Extract the [x, y] coordinate from the center of the cell holding the provided text.  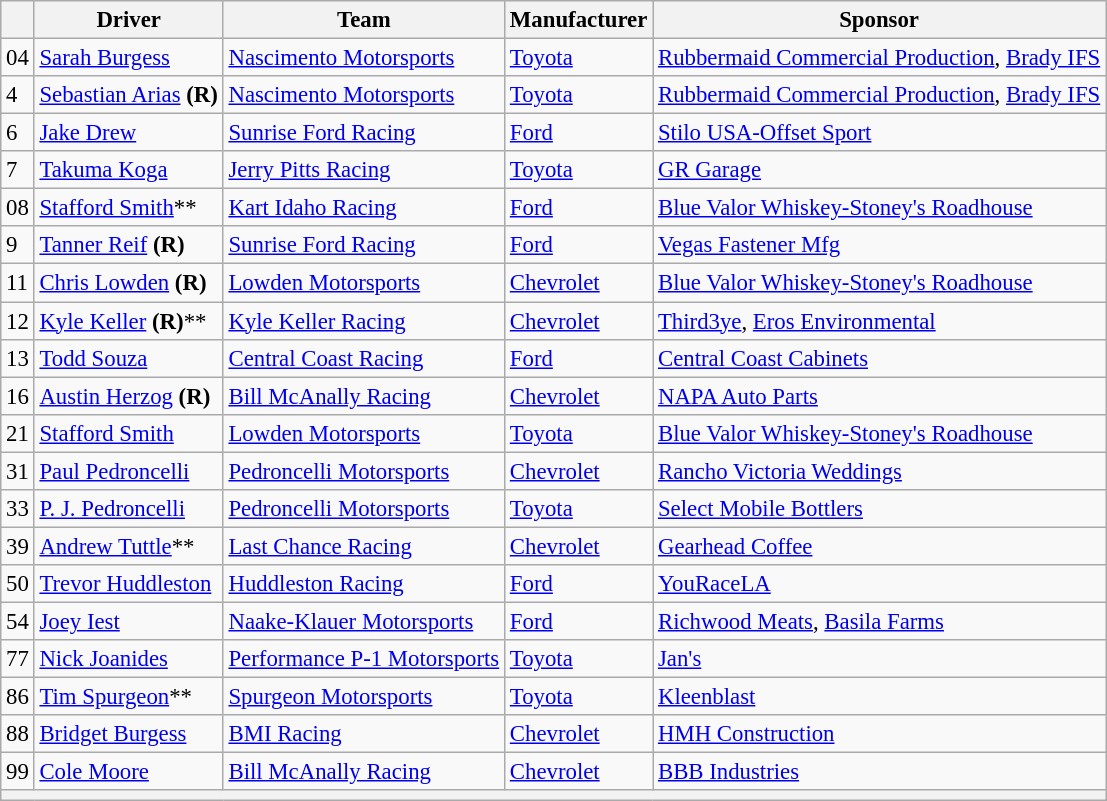
Huddleston Racing [364, 584]
P. J. Pedroncelli [128, 509]
Bridget Burgess [128, 734]
50 [18, 584]
Sebastian Arias (R) [128, 95]
Rancho Victoria Weddings [880, 471]
BMI Racing [364, 734]
31 [18, 471]
Paul Pedroncelli [128, 471]
GR Garage [880, 170]
Nick Joanides [128, 659]
Tim Spurgeon** [128, 697]
Central Coast Cabinets [880, 358]
Spurgeon Motorsports [364, 697]
Kyle Keller (R)** [128, 321]
Kyle Keller Racing [364, 321]
Last Chance Racing [364, 546]
Stafford Smith** [128, 208]
YouRaceLA [880, 584]
9 [18, 245]
Trevor Huddleston [128, 584]
08 [18, 208]
16 [18, 396]
BBB Industries [880, 772]
4 [18, 95]
Select Mobile Bottlers [880, 509]
Driver [128, 20]
99 [18, 772]
21 [18, 433]
Team [364, 20]
33 [18, 509]
Todd Souza [128, 358]
Naake-Klauer Motorsports [364, 621]
HMH Construction [880, 734]
Sarah Burgess [128, 58]
Sponsor [880, 20]
Kleenblast [880, 697]
Stilo USA-Offset Sport [880, 133]
Takuma Koga [128, 170]
11 [18, 283]
Joey Iest [128, 621]
6 [18, 133]
Jerry Pitts Racing [364, 170]
04 [18, 58]
Manufacturer [579, 20]
Tanner Reif (R) [128, 245]
Kart Idaho Racing [364, 208]
Central Coast Racing [364, 358]
Stafford Smith [128, 433]
Andrew Tuttle** [128, 546]
Jake Drew [128, 133]
NAPA Auto Parts [880, 396]
Richwood Meats, Basila Farms [880, 621]
12 [18, 321]
39 [18, 546]
77 [18, 659]
88 [18, 734]
Third3ye, Eros Environmental [880, 321]
54 [18, 621]
Jan's [880, 659]
Chris Lowden (R) [128, 283]
Cole Moore [128, 772]
13 [18, 358]
86 [18, 697]
Austin Herzog (R) [128, 396]
Performance P-1 Motorsports [364, 659]
Gearhead Coffee [880, 546]
Vegas Fastener Mfg [880, 245]
7 [18, 170]
